Return the [X, Y] coordinate for the center point of the cell that contains the specified text.  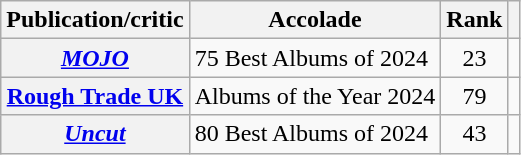
Publication/critic [95, 20]
79 [474, 96]
43 [474, 134]
23 [474, 58]
Accolade [315, 20]
Rank [474, 20]
MOJO [95, 58]
Uncut [95, 134]
80 Best Albums of 2024 [315, 134]
75 Best Albums of 2024 [315, 58]
Rough Trade UK [95, 96]
Albums of the Year 2024 [315, 96]
